Locate the cell with the specified text and output its (X, Y) center coordinate. 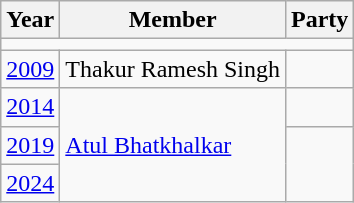
2019 (30, 145)
Atul Bhatkhalkar (173, 145)
Thakur Ramesh Singh (173, 69)
Party (320, 20)
Year (30, 20)
2024 (30, 183)
2014 (30, 107)
2009 (30, 69)
Member (173, 20)
